Identify which cell holds the provided text, then report its [x, y] central coordinate. 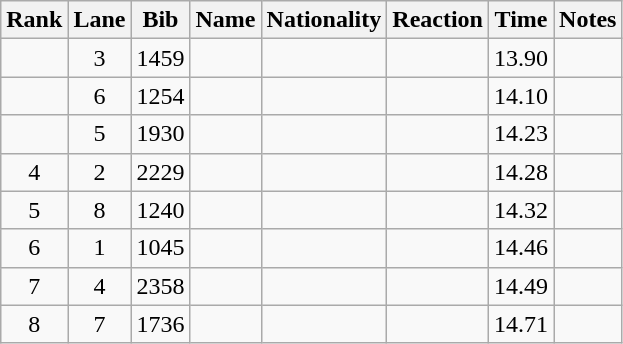
Lane [100, 20]
1459 [160, 58]
Nationality [324, 20]
1240 [160, 210]
14.23 [520, 134]
14.32 [520, 210]
Bib [160, 20]
1254 [160, 96]
14.10 [520, 96]
14.49 [520, 286]
1930 [160, 134]
Name [226, 20]
14.71 [520, 324]
1045 [160, 248]
14.46 [520, 248]
14.28 [520, 172]
2 [100, 172]
1736 [160, 324]
Reaction [438, 20]
Notes [588, 20]
2358 [160, 286]
13.90 [520, 58]
1 [100, 248]
Time [520, 20]
3 [100, 58]
2229 [160, 172]
Rank [34, 20]
